Capture the cell that displays the provided text and extract its (x, y) central coordinate. 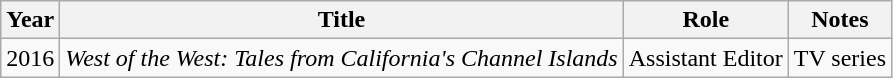
West of the West: Tales from California's Channel Islands (342, 58)
Year (30, 20)
TV series (840, 58)
Role (706, 20)
Title (342, 20)
Assistant Editor (706, 58)
2016 (30, 58)
Notes (840, 20)
